Return the [X, Y] coordinate for the center point of the cell that contains the specified text.  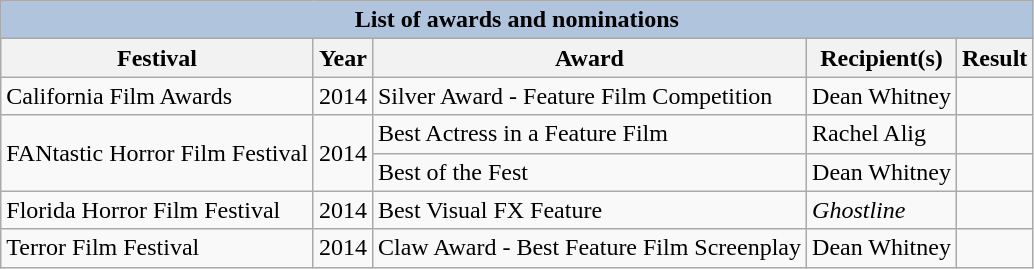
Award [589, 58]
Florida Horror Film Festival [158, 210]
Best Visual FX Feature [589, 210]
List of awards and nominations [517, 20]
Festival [158, 58]
Rachel Alig [882, 134]
Year [342, 58]
Silver Award - Feature Film Competition [589, 96]
Ghostline [882, 210]
California Film Awards [158, 96]
Best of the Fest [589, 172]
Result [994, 58]
Recipient(s) [882, 58]
FANtastic Horror Film Festival [158, 153]
Terror Film Festival [158, 248]
Best Actress in a Feature Film [589, 134]
Claw Award - Best Feature Film Screenplay [589, 248]
